Determine the (X, Y) coordinate at the center of the cell enclosing the given text.  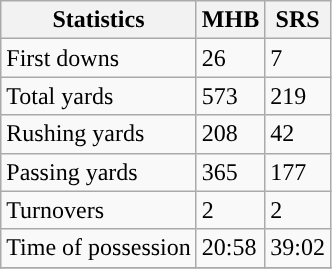
First downs (99, 58)
Rushing yards (99, 134)
177 (298, 172)
26 (230, 58)
219 (298, 96)
7 (298, 58)
MHB (230, 20)
Turnovers (99, 210)
Time of possession (99, 248)
20:58 (230, 248)
42 (298, 134)
573 (230, 96)
Passing yards (99, 172)
365 (230, 172)
SRS (298, 20)
Statistics (99, 20)
Total yards (99, 96)
39:02 (298, 248)
208 (230, 134)
